Return (X, Y) of the center of cell containing provided text 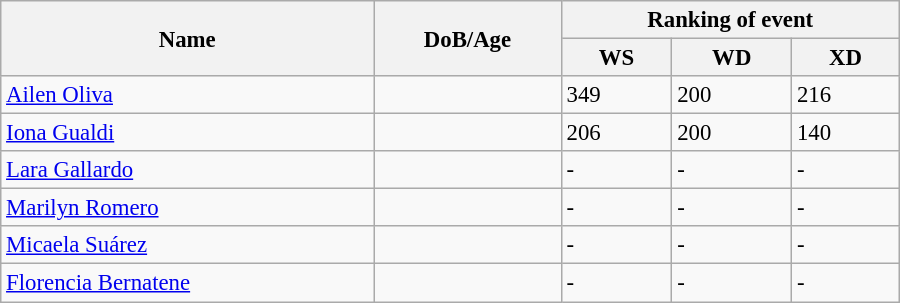
206 (616, 133)
WS (616, 58)
WD (732, 58)
XD (846, 58)
Lara Gallardo (188, 170)
Ranking of event (730, 20)
216 (846, 95)
Iona Gualdi (188, 133)
Name (188, 38)
Florencia Bernatene (188, 283)
Micaela Suárez (188, 245)
Marilyn Romero (188, 208)
140 (846, 133)
349 (616, 95)
Ailen Oliva (188, 95)
DoB/Age (468, 38)
